Identify which cell holds the provided text, then report its (X, Y) central coordinate. 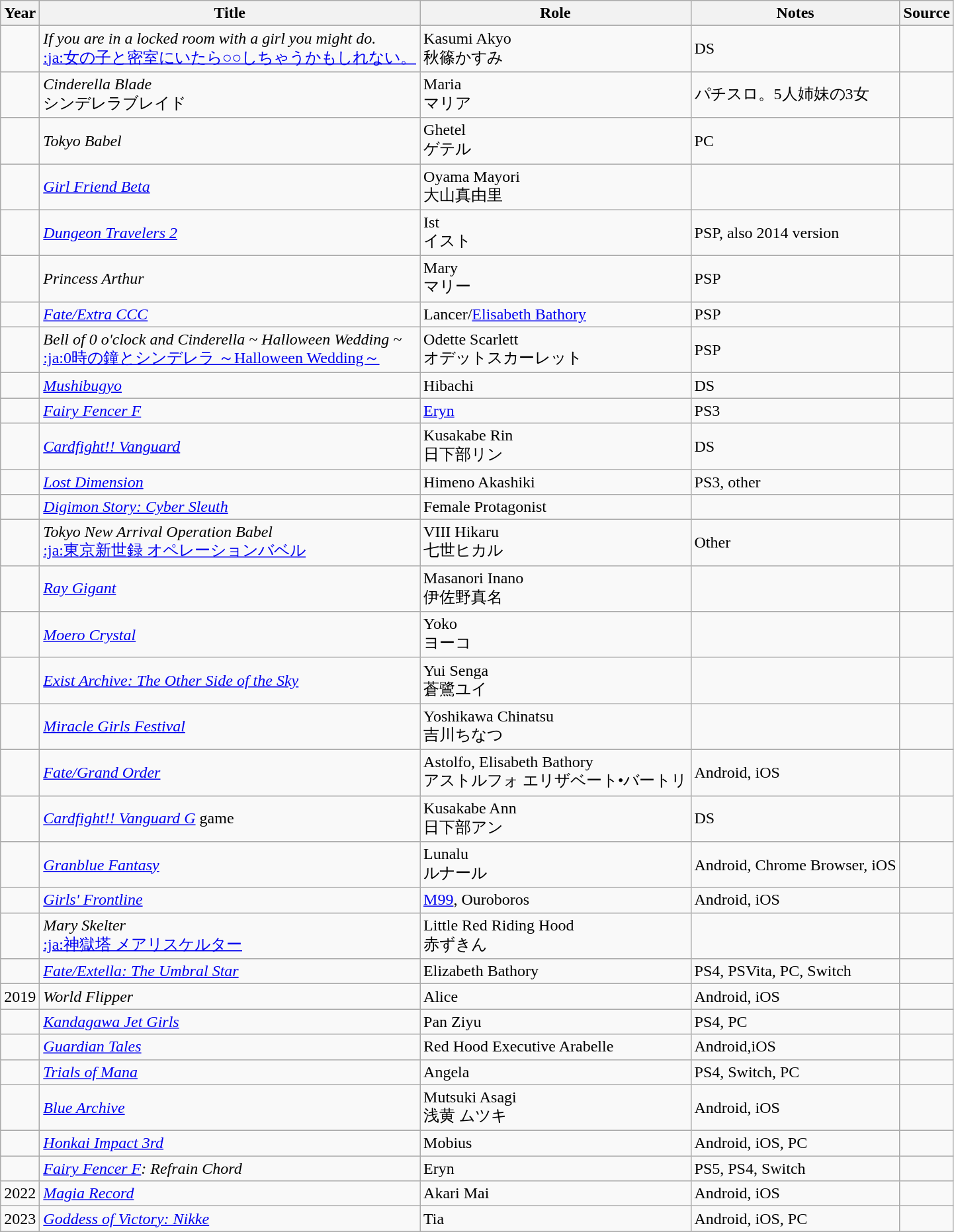
Yokoヨーコ (556, 635)
World Flipper (230, 997)
Astolfo, Elisabeth Bathoryアストルフォ エリザベート•バートリ (556, 772)
Odette Scarlettオデットスカーレット (556, 350)
PSP, also 2014 version (795, 233)
Kasumi Akyo秋篠かすみ (556, 49)
Source (926, 13)
Fate/Extra CCC (230, 314)
PS5, PS4, Switch (795, 1169)
Android, Chrome Browser, iOS (795, 865)
Exist Archive: The Other Side of the Sky (230, 680)
If you are in a locked room with a girl you might do.:ja:女の子と密室にいたら○○しちゃうかもしれない。 (230, 49)
Lancer/Elisabeth Bathory (556, 314)
Yoshikawa Chinatsu吉川ちなつ (556, 727)
Himeno Akashiki (556, 482)
2022 (20, 1194)
Oyama Mayori大山真由里 (556, 187)
Istイスト (556, 233)
Goddess of Victory: Nikke (230, 1219)
Kusakabe Ann日下部アン (556, 819)
パチスロ。5人姉妹の3女 (795, 95)
PS3 (795, 411)
Ray Gigant (230, 589)
Android,iOS (795, 1047)
Mary Skelter :ja:神獄塔 メアリスケルター (230, 936)
Masanori Inano伊佐野真名 (556, 589)
Lost Dimension (230, 482)
Cardfight!! Vanguard (230, 446)
PC (795, 141)
Honkai Impact 3rd (230, 1143)
Blue Archive (230, 1108)
Fate/Grand Order (230, 772)
Trials of Mana (230, 1072)
Other (795, 543)
Year (20, 13)
Fairy Fencer F: Refrain Chord (230, 1169)
PS4, Switch, PC (795, 1072)
Bell of 0 o'clock and Cinderella ~ Halloween Wedding ~:ja:0時の鐘とシンデレラ ～Halloween Wedding～ (230, 350)
Girls' Frontline (230, 900)
Alice (556, 997)
Angela (556, 1072)
Ghetelゲテル (556, 141)
Role (556, 13)
Elizabeth Bathory (556, 971)
Miracle Girls Festival (230, 727)
Moero Crystal (230, 635)
Fairy Fencer F (230, 411)
PS4, PC (795, 1022)
Cinderella Bladeシンデレラブレイド (230, 95)
PS4, PSVita, PC, Switch (795, 971)
Fate/Extella: The Umbral Star (230, 971)
2019 (20, 997)
Yui Senga蒼鷺ユイ (556, 680)
Lunaluルナール (556, 865)
Maryマリー (556, 279)
Dungeon Travelers 2 (230, 233)
Red Hood Executive Arabelle (556, 1047)
Princess Arthur (230, 279)
PS3, other (795, 482)
Granblue Fantasy (230, 865)
Hibachi (556, 386)
Mariaマリア (556, 95)
Girl Friend Beta (230, 187)
Digimon Story: Cyber Sleuth (230, 507)
Cardfight!! Vanguard G game (230, 819)
Kusakabe Rin日下部リン (556, 446)
Notes (795, 13)
2023 (20, 1219)
Little Red Riding Hood赤ずきん (556, 936)
Female Protagonist (556, 507)
Magia Record (230, 1194)
Title (230, 13)
M99, Ouroboros (556, 900)
Tokyo Babel (230, 141)
Kandagawa Jet Girls (230, 1022)
Guardian Tales (230, 1047)
Akari Mai (556, 1194)
Mobius (556, 1143)
Mushibugyo (230, 386)
Mutsuki Asagi浅黄 ムツキ (556, 1108)
Tokyo New Arrival Operation Babel:ja:東京新世録 オペレーションバベル (230, 543)
VIII Hikaru七世ヒカル (556, 543)
Tia (556, 1219)
Pan Ziyu (556, 1022)
